Output the (X, Y) coordinate of the center of the cell containing the given text.  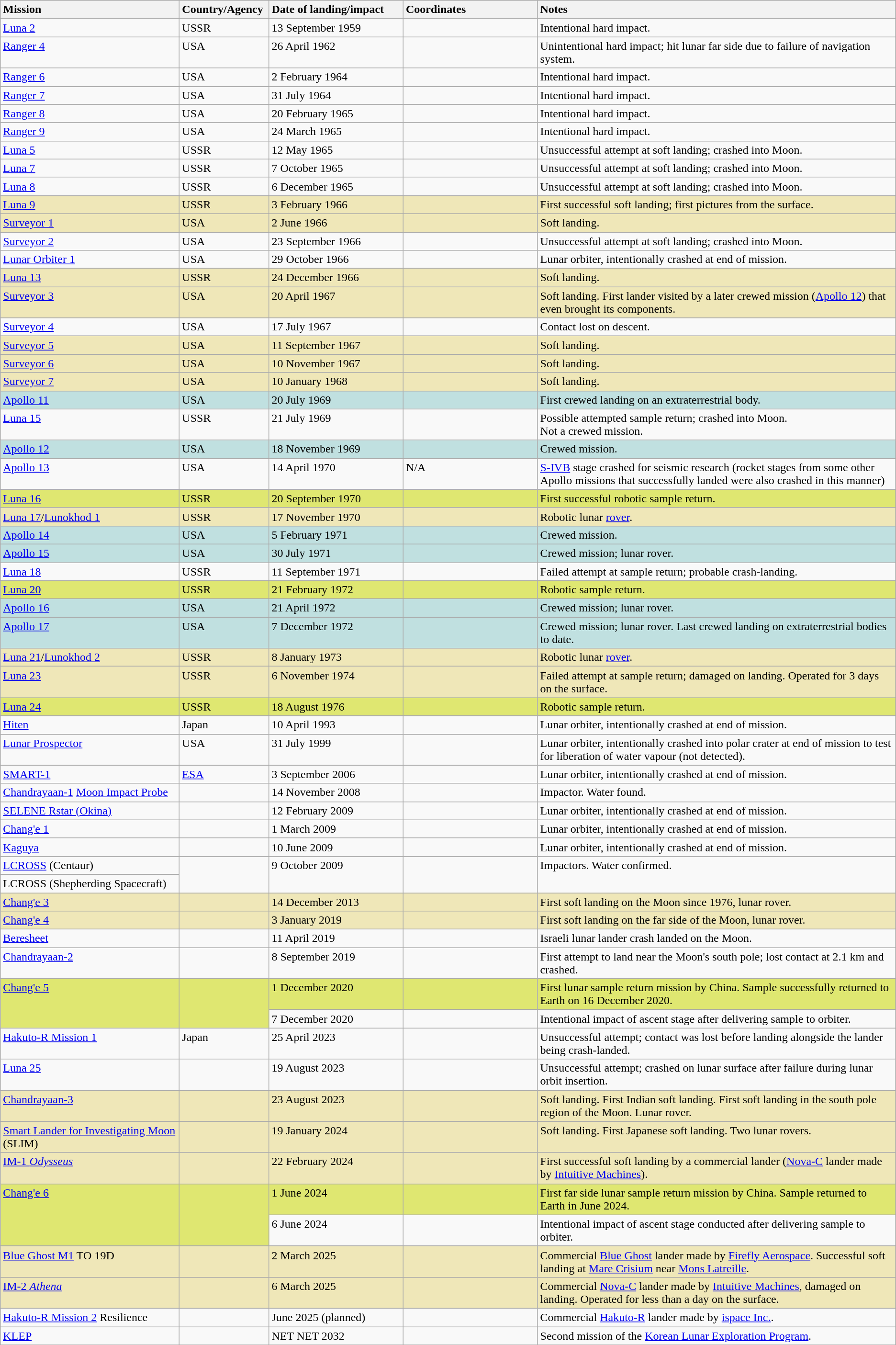
9 October 2009 (336, 874)
1 June 2024 (336, 1199)
Chang'e 4 (90, 920)
3 September 2006 (336, 774)
Ranger 9 (90, 132)
Hiten (90, 725)
Surveyor 7 (90, 382)
Chandrayaan-3 (90, 1106)
NET NET 2032 (336, 1335)
31 July 1999 (336, 750)
First crewed landing on an extraterrestrial body. (717, 400)
5 February 1971 (336, 535)
Surveyor 5 (90, 345)
Luna 17/Lunokhod 1 (90, 517)
10 January 1968 (336, 382)
6 December 1965 (336, 186)
Smart Lander for Investigating Moon (SLIM) (90, 1137)
Ranger 4 (90, 53)
26 April 1962 (336, 53)
Chang'e 5 (90, 1004)
Unsuccessful attempt; crashed on lunar surface after failure during lunar orbit insertion. (717, 1074)
Beresheet (90, 938)
Apollo 14 (90, 535)
First soft landing on the Moon since 1976, lunar rover. (717, 902)
Notes (717, 10)
10 June 2009 (336, 847)
Impactors. Water confirmed. (717, 874)
First lunar sample return mission by China. Sample successfully returned to Earth on 16 December 2020. (717, 994)
Commercial Nova-C lander made by Intuitive Machines, damaged on landing. Operated for less than a day on the surface. (717, 1293)
Surveyor 2 (90, 241)
2 June 1966 (336, 223)
3 February 1966 (336, 204)
Coordinates (470, 10)
Hakuto-R Mission 2 Resilience (90, 1317)
23 August 2023 (336, 1106)
Luna 20 (90, 590)
10 April 1993 (336, 725)
Commercial Hakuto-R lander made by ispace Inc.. (717, 1317)
KLEP (90, 1335)
21 February 1972 (336, 590)
Intentional impact of ascent stage after delivering sample to orbiter. (717, 1019)
First soft landing on the far side of the Moon, lunar rover. (717, 920)
18 August 1976 (336, 707)
Luna 2 (90, 28)
Israeli lunar lander crash landed on the Moon. (717, 938)
6 June 2024 (336, 1231)
Ranger 7 (90, 95)
24 March 1965 (336, 132)
19 August 2023 (336, 1074)
Luna 13 (90, 278)
6 November 1974 (336, 682)
1 December 2020 (336, 994)
Failed attempt at sample return; probable crash-landing. (717, 571)
Mission (90, 10)
20 February 1965 (336, 113)
30 July 1971 (336, 553)
Ranger 6 (90, 77)
21 July 1969 (336, 424)
1 March 2009 (336, 829)
14 December 2013 (336, 902)
23 September 1966 (336, 241)
Luna 5 (90, 150)
N/A (470, 474)
Chang'e 1 (90, 829)
12 February 2009 (336, 811)
Lunar orbiter, intentionally crashed into polar crater at end of mission to test for liberation of water vapour (not detected). (717, 750)
Surveyor 3 (90, 303)
ESA (224, 774)
Intentional impact of ascent stage conducted after delivering sample to orbiter. (717, 1231)
Luna 21/Lunokhod 2 (90, 657)
17 November 1970 (336, 517)
14 April 1970 (336, 474)
Luna 9 (90, 204)
13 September 1959 (336, 28)
20 July 1969 (336, 400)
7 December 1972 (336, 633)
First successful robotic sample return. (717, 498)
21 April 1972 (336, 608)
LCROSS (Centaur) (90, 865)
2 March 2025 (336, 1261)
Ranger 8 (90, 113)
IM-1 Odysseus (90, 1168)
19 January 2024 (336, 1137)
June 2025 (planned) (336, 1317)
Hakuto-R Mission 1 (90, 1044)
14 November 2008 (336, 792)
Surveyor 1 (90, 223)
17 July 1967 (336, 327)
Chang'e 6 (90, 1215)
Kaguya (90, 847)
First successful soft landing by a commercial lander (Nova-C lander made by Intuitive Machines). (717, 1168)
Apollo 11 (90, 400)
Unsuccessful attempt; contact was lost before landing alongside the lander being crash-landed. (717, 1044)
Luna 24 (90, 707)
Blue Ghost M1 TO 19D (90, 1261)
6 March 2025 (336, 1293)
Failed attempt at sample return; damaged on landing. Operated for 3 days on the surface. (717, 682)
Lunar Prospector (90, 750)
20 April 1967 (336, 303)
3 January 2019 (336, 920)
SELENE Rstar (Okina) (90, 811)
Commercial Blue Ghost lander made by Firefly Aerospace. Successful soft landing at Mare Crisium near Mons Latreille. (717, 1261)
8 September 2019 (336, 963)
Lunar Orbiter 1 (90, 260)
Second mission of the Korean Lunar Exploration Program. (717, 1335)
11 September 1971 (336, 571)
Apollo 13 (90, 474)
31 July 1964 (336, 95)
First attempt to land near the Moon's south pole; lost contact at 2.1 km and crashed. (717, 963)
SMART-1 (90, 774)
Luna 18 (90, 571)
10 November 1967 (336, 363)
LCROSS (Shepherding Spacecraft) (90, 883)
Luna 7 (90, 168)
Contact lost on descent. (717, 327)
22 February 2024 (336, 1168)
29 October 1966 (336, 260)
25 April 2023 (336, 1044)
Luna 25 (90, 1074)
Soft landing. First Japanese soft landing. Two lunar rovers. (717, 1137)
Impactor. Water found. (717, 792)
Luna 15 (90, 424)
Country/Agency (224, 10)
Possible attempted sample return; crashed into Moon.Not a crewed mission. (717, 424)
20 September 1970 (336, 498)
Surveyor 6 (90, 363)
11 September 1967 (336, 345)
2 February 1964 (336, 77)
7 October 1965 (336, 168)
7 December 2020 (336, 1019)
Chandrayaan-2 (90, 963)
12 May 1965 (336, 150)
Apollo 16 (90, 608)
Unintentional hard impact; hit lunar far side due to failure of navigation system. (717, 53)
IM-2 Athena (90, 1293)
Chandrayaan-1 Moon Impact Probe (90, 792)
Chang'e 3 (90, 902)
Luna 16 (90, 498)
S-IVB stage crashed for seismic research (rocket stages from some other Apollo missions that successfully landed were also crashed in this manner) (717, 474)
8 January 1973 (336, 657)
Soft landing. First Indian soft landing. First soft landing in the south pole region of the Moon. Lunar rover. (717, 1106)
Soft landing. First lander visited by a later crewed mission (Apollo 12) that even brought its components. (717, 303)
Apollo 17 (90, 633)
Apollo 15 (90, 553)
First successful soft landing; first pictures from the surface. (717, 204)
Luna 23 (90, 682)
First far side lunar sample return mission by China. Sample returned to Earth in June 2024. (717, 1199)
Apollo 12 (90, 449)
Surveyor 4 (90, 327)
24 December 1966 (336, 278)
Date of landing/impact (336, 10)
11 April 2019 (336, 938)
Luna 8 (90, 186)
18 November 1969 (336, 449)
Crewed mission; lunar rover. Last crewed landing on extraterrestrial bodies to date. (717, 633)
